Return (x, y) of the center of cell containing provided text 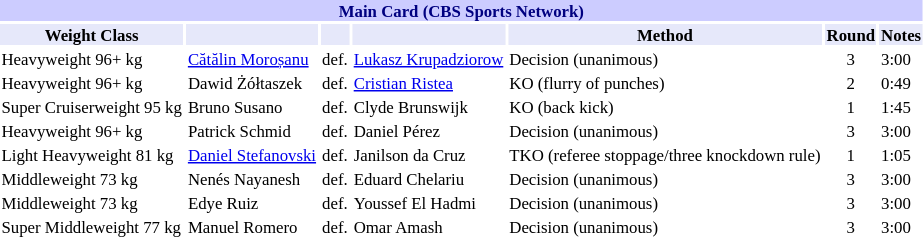
Weight Class (92, 34)
Super Middleweight 77 kg (92, 226)
Round (851, 34)
Omar Amash (428, 226)
Nenés Nayanesh (252, 178)
Patrick Schmid (252, 130)
Main Card (CBS Sports Network) (462, 10)
Clyde Brunswijk (428, 106)
TKO (referee stoppage/three knockdown rule) (665, 154)
Daniel Stefanovski (252, 154)
Youssef El Hadmi (428, 202)
2 (851, 82)
Cătălin Moroșanu (252, 58)
KO (flurry of punches) (665, 82)
Lukasz Krupadziorow (428, 58)
Bruno Susano (252, 106)
Cristian Ristea (428, 82)
Notes (902, 34)
Manuel Romero (252, 226)
Janilson da Cruz (428, 154)
Daniel Pérez (428, 130)
Eduard Chelariu (428, 178)
Light Heavyweight 81 kg (92, 154)
Edye Ruiz (252, 202)
0:49 (902, 82)
1:45 (902, 106)
KO (back kick) (665, 106)
Method (665, 34)
1:05 (902, 154)
Super Cruiserweight 95 kg (92, 106)
Dawid Żółtaszek (252, 82)
